Return [X, Y] of the center of cell containing provided text 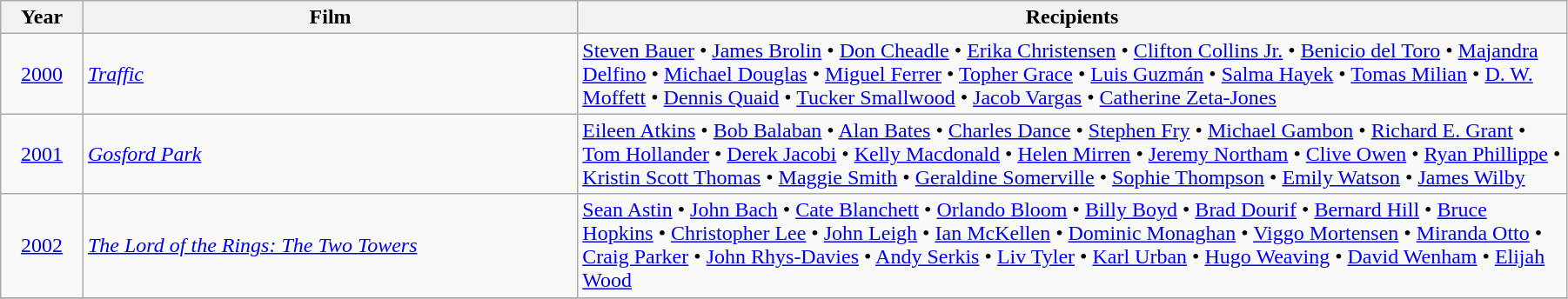
2001 [42, 154]
2000 [42, 74]
2002 [42, 245]
Traffic [330, 74]
Gosford Park [330, 154]
Recipients [1072, 17]
Year [42, 17]
Film [330, 17]
The Lord of the Rings: The Two Towers [330, 245]
